Find where the given text appears and provide that cell's center as [x, y] coordinate. 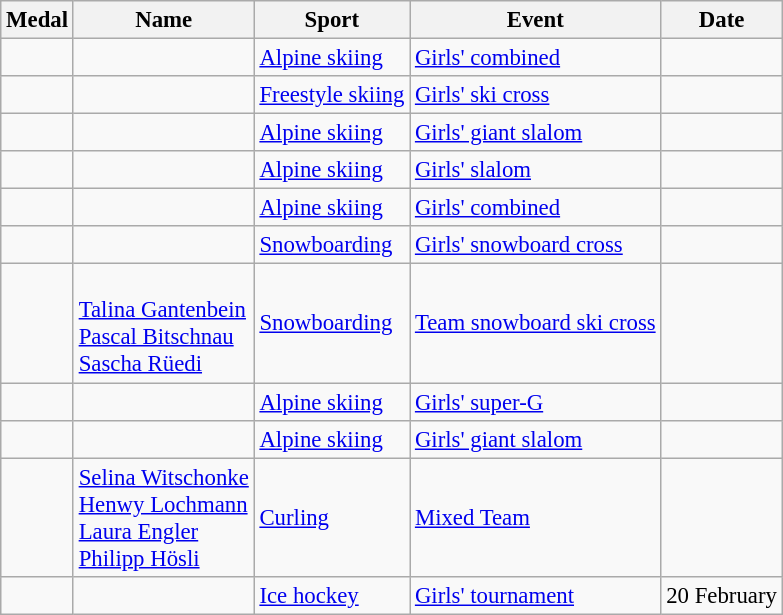
Curling [332, 518]
Date [722, 20]
Team snowboard ski cross [536, 324]
Ice hockey [332, 595]
Girls' slalom [536, 170]
Girls' tournament [536, 595]
Sport [332, 20]
Name [164, 20]
Mixed Team [536, 518]
Selina WitschonkeHenwy LochmannLaura EnglerPhilipp Hösli [164, 518]
Girls' ski cross [536, 95]
Event [536, 20]
Medal [38, 20]
Freestyle skiing [332, 95]
Girls' snowboard cross [536, 245]
Talina GantenbeinPascal BitschnauSascha Rüedi [164, 324]
Girls' super-G [536, 402]
20 February [722, 595]
